Output the [x, y] coordinate of the center of the cell containing the given text.  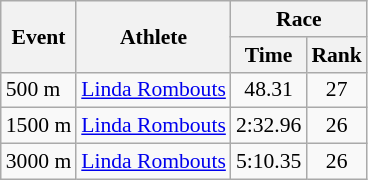
1500 m [38, 126]
Event [38, 36]
Athlete [154, 36]
27 [336, 90]
5:10.35 [268, 162]
Rank [336, 55]
3000 m [38, 162]
2:32.96 [268, 126]
500 m [38, 90]
48.31 [268, 90]
Race [299, 19]
Time [268, 55]
